Find where the given text appears and provide that cell's center as [X, Y] coordinate. 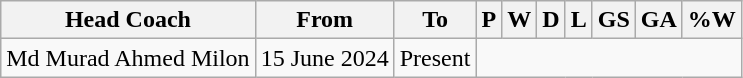
Present [435, 58]
Head Coach [128, 20]
W [520, 20]
D [551, 20]
Md Murad Ahmed Milon [128, 58]
GA [658, 20]
To [435, 20]
From [324, 20]
15 June 2024 [324, 58]
P [489, 20]
L [578, 20]
GS [614, 20]
%W [712, 20]
